For the text-containing cell, return its midpoint in [X, Y] coordinate format. 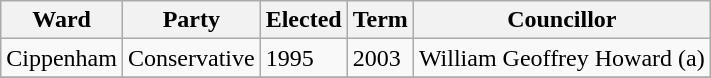
William Geoffrey Howard (a) [562, 58]
Councillor [562, 20]
Conservative [191, 58]
Cippenham [62, 58]
2003 [380, 58]
1995 [304, 58]
Term [380, 20]
Elected [304, 20]
Ward [62, 20]
Party [191, 20]
